Extract the (X, Y) coordinate from the center of the cell holding the provided text.  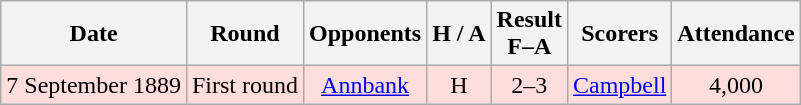
H (459, 85)
Attendance (736, 34)
H / A (459, 34)
Campbell (619, 85)
Opponents (366, 34)
7 September 1889 (94, 85)
Round (244, 34)
Annbank (366, 85)
ResultF–A (529, 34)
First round (244, 85)
Date (94, 34)
4,000 (736, 85)
Scorers (619, 34)
2–3 (529, 85)
